Capture the cell that displays the provided text and extract its (x, y) central coordinate. 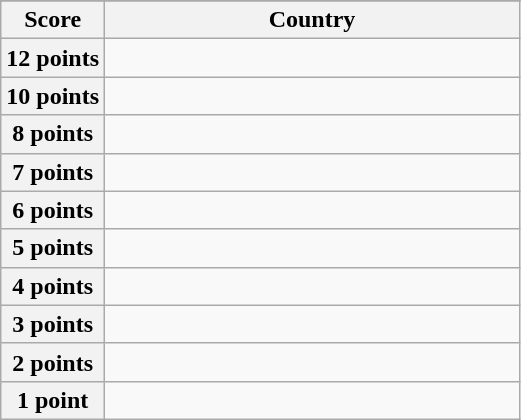
12 points (53, 58)
2 points (53, 362)
5 points (53, 248)
1 point (53, 400)
10 points (53, 96)
Country (312, 20)
Score (53, 20)
7 points (53, 172)
3 points (53, 324)
6 points (53, 210)
8 points (53, 134)
4 points (53, 286)
